Extract the (X, Y) coordinate from the center of the cell holding the provided text.  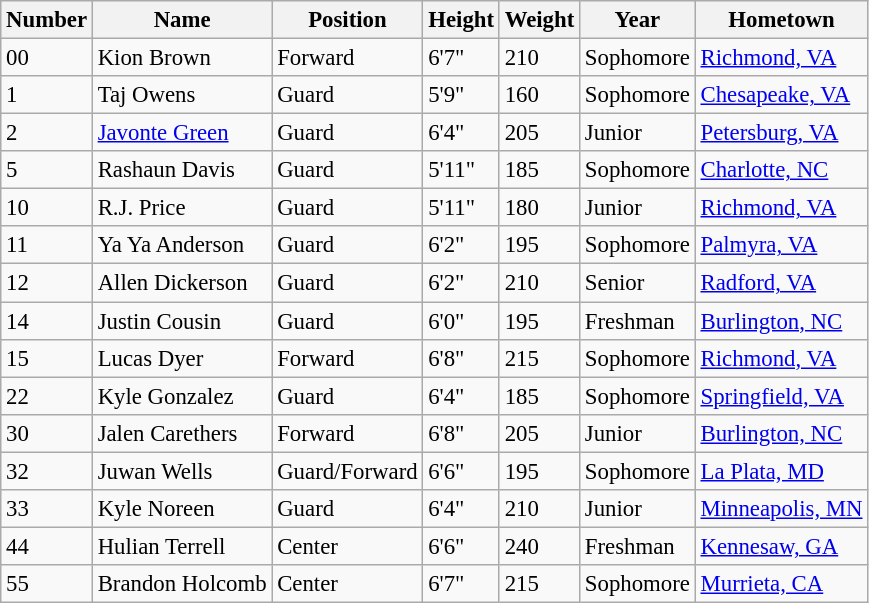
Kyle Noreen (182, 509)
Chesapeake, VA (782, 95)
La Plata, MD (782, 471)
Ya Ya Anderson (182, 245)
Kennesaw, GA (782, 546)
Charlotte, NC (782, 170)
Brandon Holcomb (182, 584)
6'0" (461, 321)
Name (182, 20)
Jalen Carethers (182, 433)
00 (47, 58)
Guard/Forward (348, 471)
Weight (539, 20)
Position (348, 20)
Rashaun Davis (182, 170)
Palmyra, VA (782, 245)
55 (47, 584)
15 (47, 358)
Lucas Dyer (182, 358)
2 (47, 133)
R.J. Price (182, 208)
Number (47, 20)
Petersburg, VA (782, 133)
Senior (638, 283)
22 (47, 396)
Year (638, 20)
Kyle Gonzalez (182, 396)
10 (47, 208)
Height (461, 20)
Allen Dickerson (182, 283)
240 (539, 546)
1 (47, 95)
32 (47, 471)
Javonte Green (182, 133)
5'9" (461, 95)
Hometown (782, 20)
33 (47, 509)
Radford, VA (782, 283)
30 (47, 433)
Minneapolis, MN (782, 509)
5 (47, 170)
44 (47, 546)
Taj Owens (182, 95)
160 (539, 95)
14 (47, 321)
Springfield, VA (782, 396)
11 (47, 245)
12 (47, 283)
180 (539, 208)
Murrieta, CA (782, 584)
Justin Cousin (182, 321)
Juwan Wells (182, 471)
Hulian Terrell (182, 546)
Kion Brown (182, 58)
